Capture the cell that displays the provided text and extract its [x, y] central coordinate. 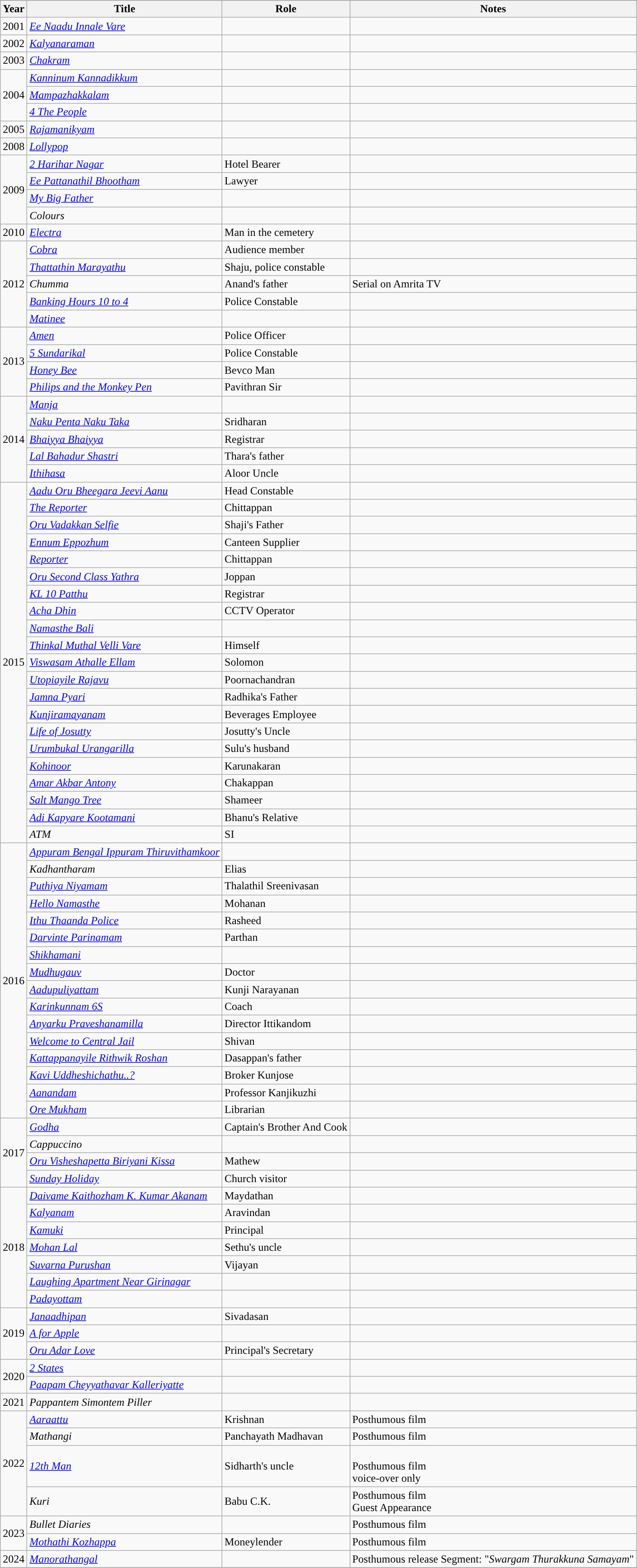
2002 [14, 43]
Man in the cemetery [286, 233]
Karinkunnam 6S [125, 1006]
Pappantem Simontem Piller [125, 1402]
Kalyanaraman [125, 43]
Kunjiramayanam [125, 714]
2003 [14, 61]
Librarian [286, 1110]
Anand's father [286, 284]
Notes [493, 9]
Matinee [125, 319]
Shaju, police constable [286, 267]
Hello Namasthe [125, 903]
Banking Hours 10 to 4 [125, 301]
Josutty's Uncle [286, 731]
Oru Adar Love [125, 1351]
Aloor Uncle [286, 473]
Janaadhipan [125, 1316]
2022 [14, 1463]
Mathangi [125, 1437]
Naku Penta Naku Taka [125, 422]
Kalyanam [125, 1213]
12th Man [125, 1466]
Sidharth's uncle [286, 1466]
5 Sundarikal [125, 353]
Jamna Pyari [125, 697]
Sridharan [286, 422]
Urumbukal Urangarilla [125, 748]
2009 [14, 189]
Moneylender [286, 1542]
Principal's Secretary [286, 1351]
Posthumous film Guest Appearance [493, 1501]
2 States [125, 1368]
Director Ittikandom [286, 1023]
Professor Kanjikuzhi [286, 1093]
SI [286, 835]
Vijayan [286, 1264]
Parthan [286, 938]
Broker Kunjose [286, 1075]
Cappuccino [125, 1144]
Church visitor [286, 1178]
Principal [286, 1230]
Honey Bee [125, 370]
Electra [125, 233]
Krishnan [286, 1419]
Mothathi Kozhappa [125, 1542]
Posthumous film voice-over only [493, 1466]
Coach [286, 1006]
2010 [14, 233]
2024 [14, 1559]
Lollypop [125, 146]
Suvarna Purushan [125, 1264]
Year [14, 9]
Kanninum Kannadikkum [125, 78]
The Reporter [125, 508]
Kunji Narayanan [286, 989]
Thalathil Sreenivasan [286, 886]
Aravindan [286, 1213]
2020 [14, 1376]
Solomon [286, 662]
4 The People [125, 112]
Sulu's husband [286, 748]
Ee Naadu Innale Vare [125, 26]
Karunakaran [286, 766]
A for Apple [125, 1333]
Ennum Eppozhum [125, 542]
Dasappan's father [286, 1058]
Oru Vadakkan Selfie [125, 525]
Posthumous release Segment: "Swargam Thurakkuna Samayam" [493, 1559]
Cobra [125, 250]
Panchayath Madhavan [286, 1437]
Aadupuliyattam [125, 989]
Manorathangal [125, 1559]
Darvinte Parinamam [125, 938]
2013 [14, 361]
2001 [14, 26]
Utopiayile Rajavu [125, 680]
Kuri [125, 1501]
Rasheed [286, 920]
2008 [14, 146]
Welcome to Central Jail [125, 1041]
Hotel Bearer [286, 164]
Elias [286, 869]
Kavi Uddheshichathu..? [125, 1075]
Lawyer [286, 181]
Bullet Diaries [125, 1525]
ATM [125, 835]
Paapam Cheyyathavar Kalleriyatte [125, 1385]
Laughing Apartment Near Girinagar [125, 1282]
Namasthe Bali [125, 628]
Chakram [125, 61]
Puthiya Niyamam [125, 886]
Oru Second Class Yathra [125, 577]
Life of Josutty [125, 731]
2017 [14, 1153]
Mathew [286, 1161]
Kamuki [125, 1230]
Ee Pattanathil Bhootham [125, 181]
Mohan Lal [125, 1247]
Mohanan [286, 903]
2005 [14, 129]
Canteen Supplier [286, 542]
Radhika's Father [286, 697]
Adi Kapyare Kootamani [125, 817]
Thattathin Marayathu [125, 267]
Aaraattu [125, 1419]
Mudhugauv [125, 972]
Babu C.K. [286, 1501]
Kattappanayile Rithwik Roshan [125, 1058]
Aanandam [125, 1093]
2004 [14, 95]
Philips and the Monkey Pen [125, 387]
2018 [14, 1247]
Acha Dhin [125, 611]
Ithihasa [125, 473]
Ore Mukham [125, 1110]
Shivan [286, 1041]
Poornachandran [286, 680]
Bhanu's Relative [286, 817]
Anyarku Praveshanamilla [125, 1023]
Police Officer [286, 336]
Kohinoor [125, 766]
2016 [14, 981]
Doctor [286, 972]
Shameer [286, 800]
Title [125, 9]
Amen [125, 336]
Chakappan [286, 783]
Captain's Brother And Cook [286, 1127]
Salt Mango Tree [125, 800]
Head Constable [286, 490]
Pavithran Sir [286, 387]
2023 [14, 1533]
Thinkal Muthal Velli Vare [125, 645]
Bevco Man [286, 370]
Appuram Bengal Ippuram Thiruvithamkoor [125, 852]
Thara's father [286, 456]
My Big Father [125, 198]
Chumma [125, 284]
Godha [125, 1127]
Amar Akbar Antony [125, 783]
Serial on Amrita TV [493, 284]
Aadu Oru Bheegara Jeevi Aanu [125, 490]
Colours [125, 216]
Mampazhakkalam [125, 95]
2012 [14, 284]
Oru Visheshapetta Biriyani Kissa [125, 1161]
Audience member [286, 250]
2014 [14, 439]
Shikhamani [125, 955]
CCTV Operator [286, 611]
Padayottam [125, 1299]
Role [286, 9]
Himself [286, 645]
Kadhantharam [125, 869]
Ithu Thaanda Police [125, 920]
KL 10 Patthu [125, 594]
2 Harihar Nagar [125, 164]
Reporter [125, 559]
Lal Bahadur Shastri [125, 456]
Rajamanikyam [125, 129]
Viswasam Athalle Ellam [125, 662]
Joppan [286, 577]
Sethu's uncle [286, 1247]
Daivame Kaithozham K. Kumar Akanam [125, 1196]
2019 [14, 1333]
Shaji's Father [286, 525]
Beverages Employee [286, 714]
Bhaiyya Bhaiyya [125, 439]
Manja [125, 404]
Maydathan [286, 1196]
Sivadasan [286, 1316]
2015 [14, 662]
2021 [14, 1402]
Sunday Holiday [125, 1178]
